Identify which cell holds the provided text, then report its (X, Y) central coordinate. 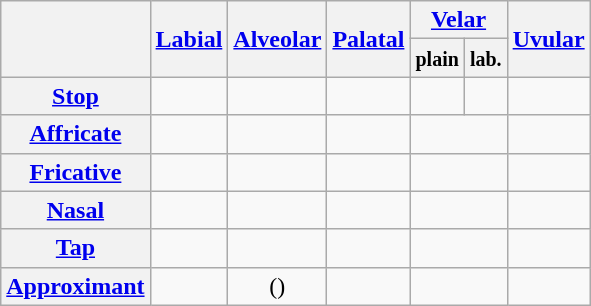
Affricate (76, 134)
Nasal (76, 210)
Uvular (548, 39)
Palatal (368, 39)
Velar (458, 20)
() (278, 286)
Labial (189, 39)
plain (437, 58)
Approximant (76, 286)
Tap (76, 248)
Fricative (76, 172)
lab. (486, 58)
Alveolar (278, 39)
Stop (76, 96)
